Capture the cell that displays the provided text and extract its [x, y] central coordinate. 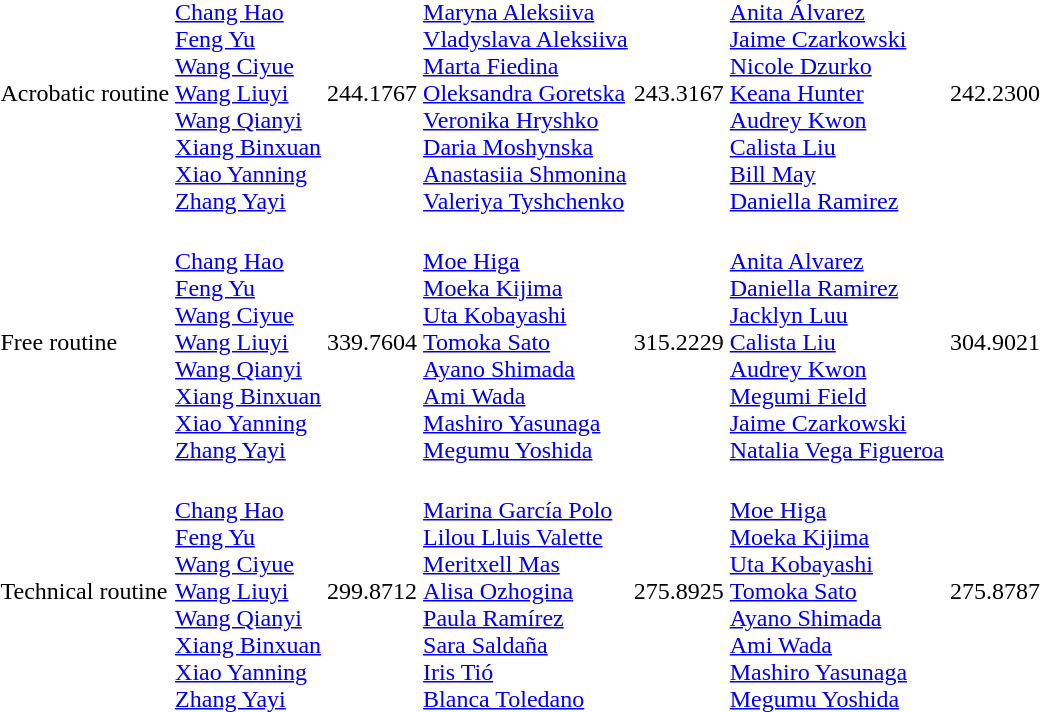
Moe HigaMoeka KijimaUta KobayashiTomoka SatoAyano ShimadaAmi WadaMashiro YasunagaMegumu Yoshida [526, 342]
339.7604 [372, 342]
315.2229 [678, 342]
Anita AlvarezDaniella RamirezJacklyn LuuCalista LiuAudrey KwonMegumi FieldJaime CzarkowskiNatalia Vega Figueroa [836, 342]
Chang HaoFeng YuWang CiyueWang LiuyiWang QianyiXiang BinxuanXiao YanningZhang Yayi [248, 342]
